Identify which cell holds the provided text, then report its (X, Y) central coordinate. 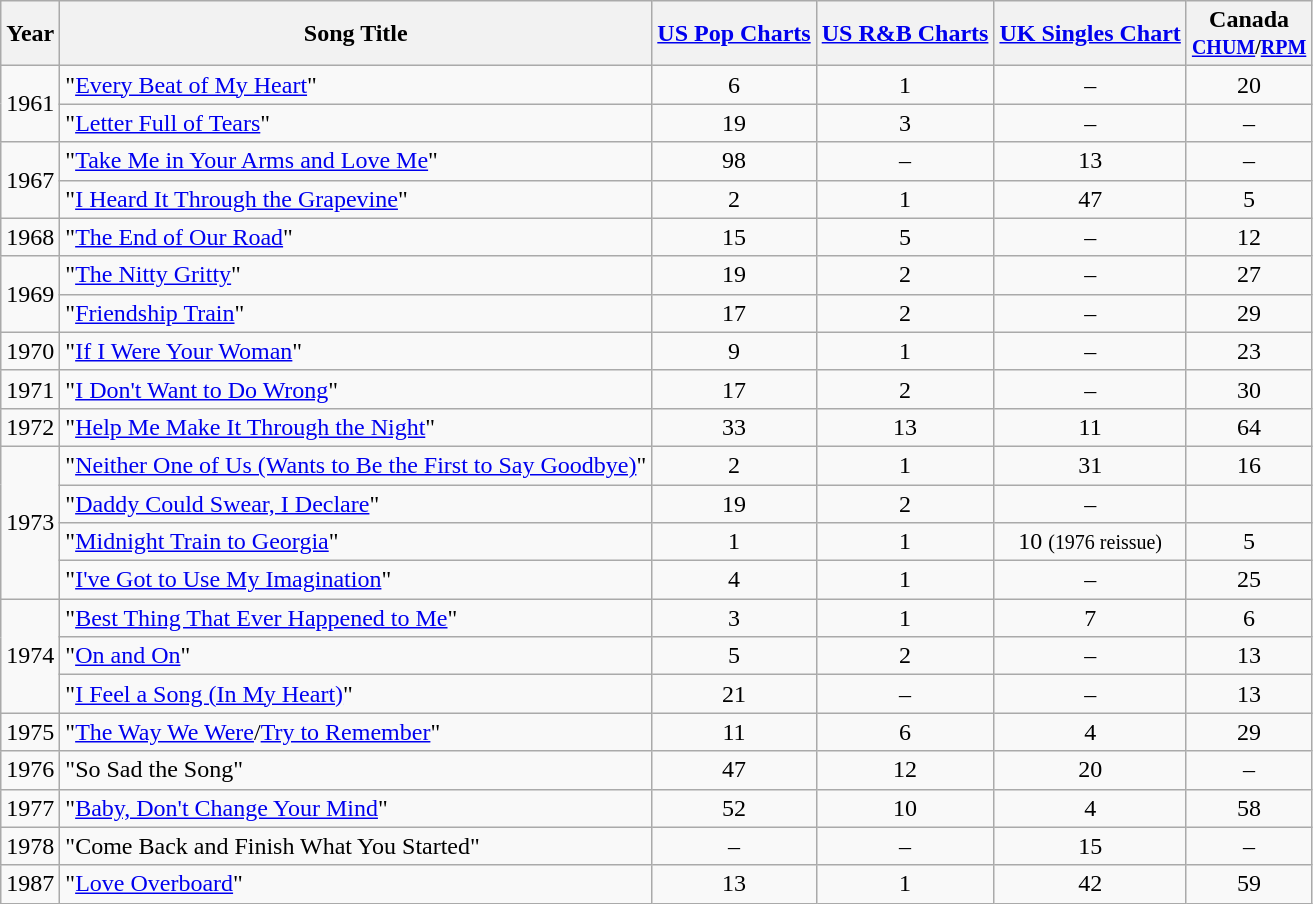
"Baby, Don't Change Your Mind" (356, 808)
59 (1248, 884)
"The End of Our Road" (356, 237)
"Take Me in Your Arms and Love Me" (356, 161)
21 (734, 694)
1987 (30, 884)
1969 (30, 294)
"Midnight Train to Georgia" (356, 542)
27 (1248, 275)
25 (1248, 580)
"I Heard It Through the Grapevine" (356, 199)
"Come Back and Finish What You Started" (356, 846)
58 (1248, 808)
1961 (30, 104)
7 (1090, 618)
1977 (30, 808)
98 (734, 161)
31 (1090, 465)
Song Title (356, 34)
1968 (30, 237)
"I Feel a Song (In My Heart)" (356, 694)
1971 (30, 389)
10 (1976 reissue) (1090, 542)
1976 (30, 770)
"Daddy Could Swear, I Declare" (356, 503)
CanadaCHUM/RPM (1248, 34)
"Friendship Train" (356, 313)
30 (1248, 389)
1972 (30, 427)
42 (1090, 884)
1967 (30, 180)
UK Singles Chart (1090, 34)
9 (734, 351)
US Pop Charts (734, 34)
"Letter Full of Tears" (356, 123)
"If I Were Your Woman" (356, 351)
"I Don't Want to Do Wrong" (356, 389)
Year (30, 34)
1978 (30, 846)
"Best Thing That Ever Happened to Me" (356, 618)
"Every Beat of My Heart" (356, 85)
"The Way We Were/Try to Remember" (356, 732)
10 (905, 808)
"Help Me Make It Through the Night" (356, 427)
33 (734, 427)
"So Sad the Song" (356, 770)
"Neither One of Us (Wants to Be the First to Say Goodbye)" (356, 465)
1974 (30, 656)
"The Nitty Gritty" (356, 275)
1970 (30, 351)
"I've Got to Use My Imagination" (356, 580)
52 (734, 808)
1975 (30, 732)
1973 (30, 522)
23 (1248, 351)
16 (1248, 465)
"Love Overboard" (356, 884)
"On and On" (356, 656)
64 (1248, 427)
US R&B Charts (905, 34)
